Return (X, Y) of the center of cell containing provided text 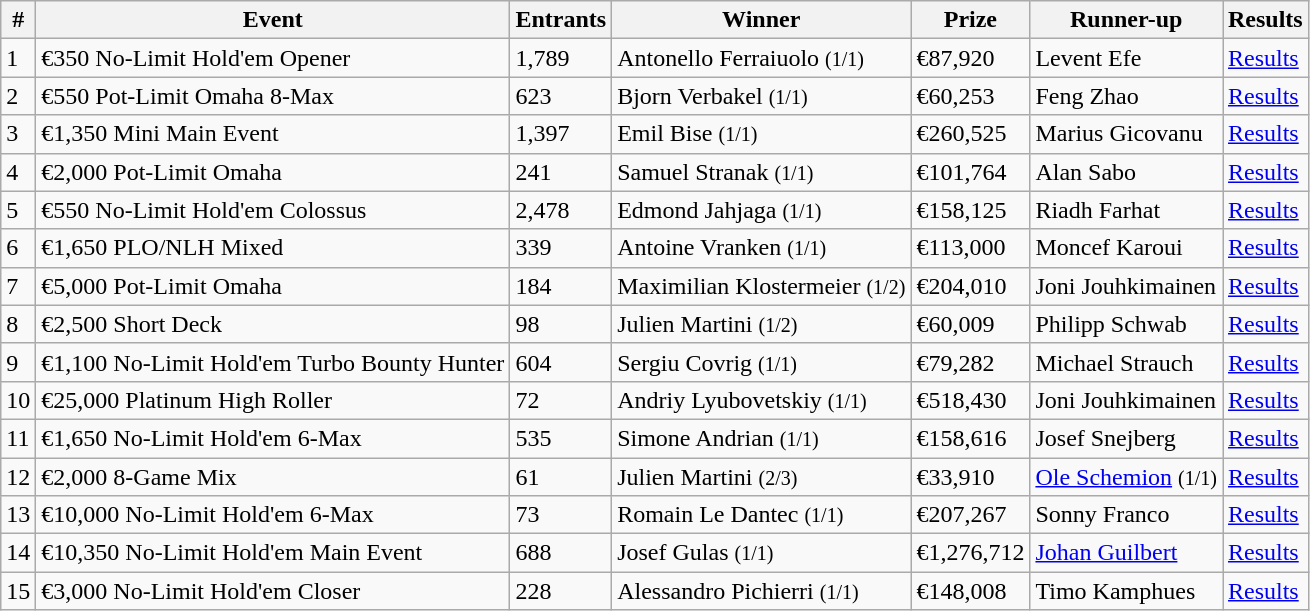
Julien Martini (1/2) (762, 324)
€207,267 (970, 515)
184 (561, 286)
5 (18, 210)
€1,350 Mini Main Event (273, 134)
2,478 (561, 210)
9 (18, 362)
€550 Pot-Limit Omaha 8-Max (273, 96)
535 (561, 438)
Maximilian Klostermeier (1/2) (762, 286)
€5,000 Pot-Limit Omaha (273, 286)
241 (561, 172)
Edmond Jahjaga (1/1) (762, 210)
€33,910 (970, 477)
Simone Andrian (1/1) (762, 438)
Entrants (561, 20)
604 (561, 362)
€1,100 No-Limit Hold'em Turbo Bounty Hunter (273, 362)
Emil Bise (1/1) (762, 134)
Levent Efe (1126, 58)
Runner-up (1126, 20)
13 (18, 515)
€60,009 (970, 324)
228 (561, 591)
€87,920 (970, 58)
Alessandro Pichierri (1/1) (762, 591)
339 (561, 248)
Marius Gicovanu (1126, 134)
Romain Le Dantec (1/1) (762, 515)
Josef Gulas (1/1) (762, 553)
€1,650 No-Limit Hold'em 6-Max (273, 438)
€60,253 (970, 96)
1,789 (561, 58)
€204,010 (970, 286)
6 (18, 248)
98 (561, 324)
Sonny Franco (1126, 515)
Andriy Lyubovetskiy (1/1) (762, 400)
€1,276,712 (970, 553)
Event (273, 20)
Riadh Farhat (1126, 210)
Michael Strauch (1126, 362)
# (18, 20)
3 (18, 134)
73 (561, 515)
4 (18, 172)
Sergiu Covrig (1/1) (762, 362)
Timo Kamphues (1126, 591)
€3,000 No-Limit Hold'em Closer (273, 591)
€101,764 (970, 172)
€260,525 (970, 134)
€518,430 (970, 400)
Feng Zhao (1126, 96)
Ole Schemion (1/1) (1126, 477)
€148,008 (970, 591)
€2,000 Pot-Limit Omaha (273, 172)
€2,500 Short Deck (273, 324)
14 (18, 553)
7 (18, 286)
Samuel Stranak (1/1) (762, 172)
€550 No-Limit Hold'em Colossus (273, 210)
Moncef Karoui (1126, 248)
€1,650 PLO/NLH Mixed (273, 248)
€350 No-Limit Hold'em Opener (273, 58)
Josef Snejberg (1126, 438)
Antoine Vranken (1/1) (762, 248)
€158,616 (970, 438)
15 (18, 591)
1,397 (561, 134)
€79,282 (970, 362)
Alan Sabo (1126, 172)
61 (561, 477)
688 (561, 553)
1 (18, 58)
€10,350 No-Limit Hold'em Main Event (273, 553)
€10,000 No-Limit Hold'em 6-Max (273, 515)
10 (18, 400)
€113,000 (970, 248)
8 (18, 324)
2 (18, 96)
11 (18, 438)
€2,000 8-Game Mix (273, 477)
Bjorn Verbakel (1/1) (762, 96)
72 (561, 400)
Johan Guilbert (1126, 553)
623 (561, 96)
12 (18, 477)
Winner (762, 20)
€158,125 (970, 210)
Antonello Ferraiuolo (1/1) (762, 58)
Philipp Schwab (1126, 324)
Julien Martini (2/3) (762, 477)
€25,000 Platinum High Roller (273, 400)
Prize (970, 20)
